Find where the given text appears and provide that cell's center as [X, Y] coordinate. 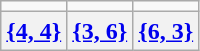
{4, 4} [34, 31]
{6, 3} [166, 31]
{3, 6} [100, 31]
